Determine the (X, Y) coordinate at the center of the cell enclosing the given text.  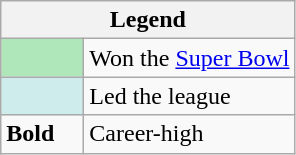
Career-high (190, 134)
Led the league (190, 96)
Bold (42, 134)
Won the Super Bowl (190, 58)
Legend (148, 20)
